Provide the (x, y) coordinate of the cell's center where the given text is located.  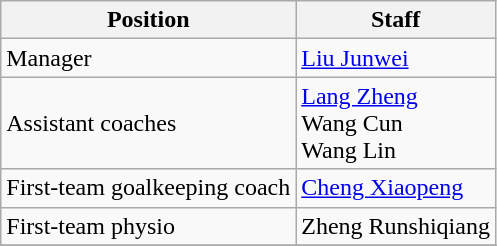
Position (148, 20)
Lang Zheng Wang Cun Wang Lin (396, 123)
First-team goalkeeping coach (148, 188)
Manager (148, 58)
Staff (396, 20)
Cheng Xiaopeng (396, 188)
Zheng Runshiqiang (396, 226)
Liu Junwei (396, 58)
First-team physio (148, 226)
Assistant coaches (148, 123)
